Extract the (X, Y) coordinate from the center of the cell holding the provided text.  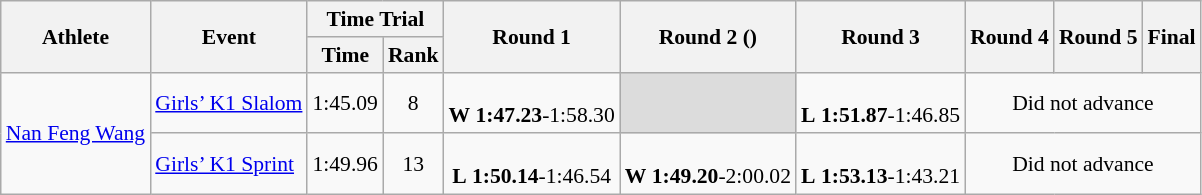
Round 5 (1098, 36)
Time (344, 55)
Final (1172, 36)
W 1:49.20-2:00.02 (708, 164)
Rank (414, 55)
1:45.09 (344, 102)
Round 3 (880, 36)
8 (414, 102)
Round 4 (1010, 36)
1:49.96 (344, 164)
Athlete (76, 36)
Round 2 () (708, 36)
L 1:53.13-1:43.21 (880, 164)
Nan Feng Wang (76, 133)
Girls’ K1 Slalom (228, 102)
L 1:50.14-1:46.54 (532, 164)
Event (228, 36)
W 1:47.23-1:58.30 (532, 102)
Time Trial (375, 19)
Girls’ K1 Sprint (228, 164)
L 1:51.87-1:46.85 (880, 102)
Round 1 (532, 36)
13 (414, 164)
